Pinpoint the cell where the given text exists, returning its [X, Y] midpoint coordinate. 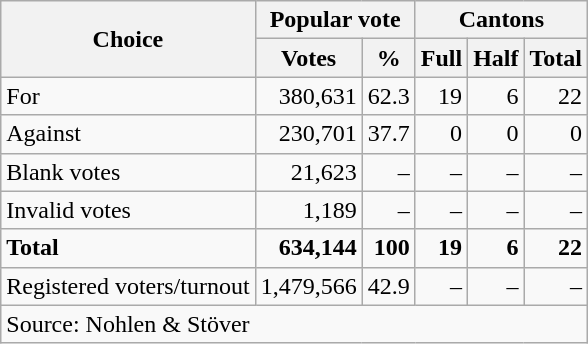
42.9 [388, 286]
1,189 [308, 210]
% [388, 58]
21,623 [308, 172]
Blank votes [128, 172]
Votes [308, 58]
100 [388, 248]
Registered voters/turnout [128, 286]
1,479,566 [308, 286]
Full [441, 58]
For [128, 96]
Popular vote [335, 20]
380,631 [308, 96]
230,701 [308, 134]
634,144 [308, 248]
Invalid votes [128, 210]
62.3 [388, 96]
Half [496, 58]
Against [128, 134]
Source: Nohlen & Stöver [294, 324]
Cantons [501, 20]
37.7 [388, 134]
Choice [128, 39]
